Pinpoint the cell where the given text exists, returning its [x, y] midpoint coordinate. 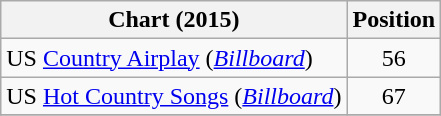
US Hot Country Songs (Billboard) [174, 96]
56 [394, 58]
67 [394, 96]
US Country Airplay (Billboard) [174, 58]
Position [394, 20]
Chart (2015) [174, 20]
